Return the (x, y) coordinate for the center point of the cell that contains the specified text.  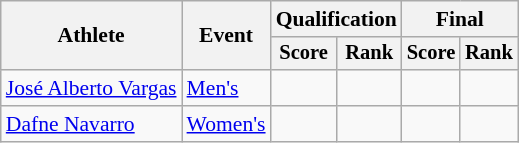
Dafne Navarro (92, 124)
Qualification (336, 19)
Event (226, 36)
Athlete (92, 36)
Final (460, 19)
Men's (226, 88)
José Alberto Vargas (92, 88)
Women's (226, 124)
